From the cell containing the given text, extract its center point as [X, Y] coordinate. 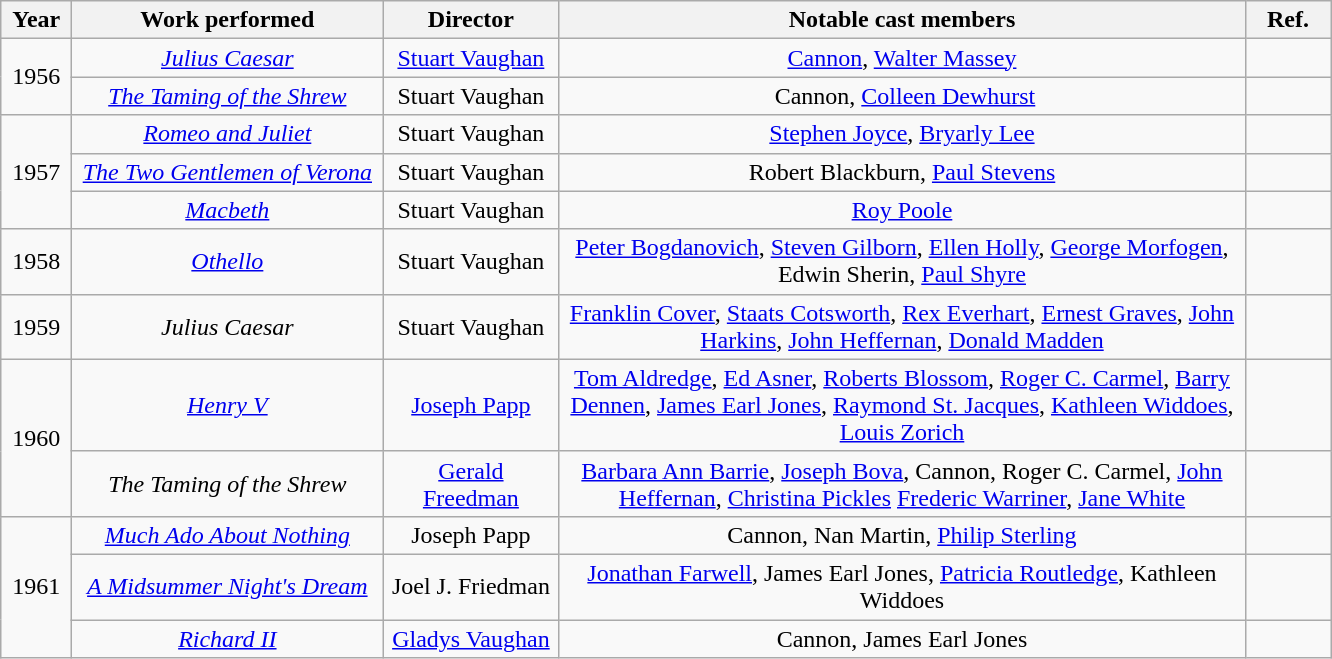
1960 [36, 438]
Jonathan Farwell, James Earl Jones, Patricia Routledge, Kathleen Widdoes [902, 586]
The Two Gentlemen of Verona [228, 172]
Gladys Vaughan [471, 639]
Cannon, Walter Massey [902, 58]
Much Ado About Nothing [228, 535]
Romeo and Juliet [228, 134]
Work performed [228, 20]
Director [471, 20]
Joel J. Friedman [471, 586]
A Midsummer Night's Dream [228, 586]
Cannon, Nan Martin, Philip Sterling [902, 535]
Othello [228, 262]
Henry V [228, 405]
Peter Bogdanovich, Steven Gilborn, Ellen Holly, George Morfogen, Edwin Sherin, Paul Shyre [902, 262]
Gerald Freedman [471, 484]
1957 [36, 172]
Roy Poole [902, 210]
1961 [36, 586]
Cannon, Colleen Dewhurst [902, 96]
Barbara Ann Barrie, Joseph Bova, Cannon, Roger C. Carmel, John Heffernan, Christina Pickles Frederic Warriner, Jane White [902, 484]
Cannon, James Earl Jones [902, 639]
1959 [36, 326]
Franklin Cover, Staats Cotsworth, Rex Everhart, Ernest Graves, John Harkins, John Heffernan, Donald Madden [902, 326]
1958 [36, 262]
1956 [36, 77]
Robert Blackburn, Paul Stevens [902, 172]
Stephen Joyce, Bryarly Lee [902, 134]
Tom Aldredge, Ed Asner, Roberts Blossom, Roger C. Carmel, Barry Dennen, James Earl Jones, Raymond St. Jacques, Kathleen Widdoes, Louis Zorich [902, 405]
Ref. [1288, 20]
Year [36, 20]
Notable cast members [902, 20]
Macbeth [228, 210]
Richard II [228, 639]
